For the text-containing cell, return its midpoint in (X, Y) coordinate format. 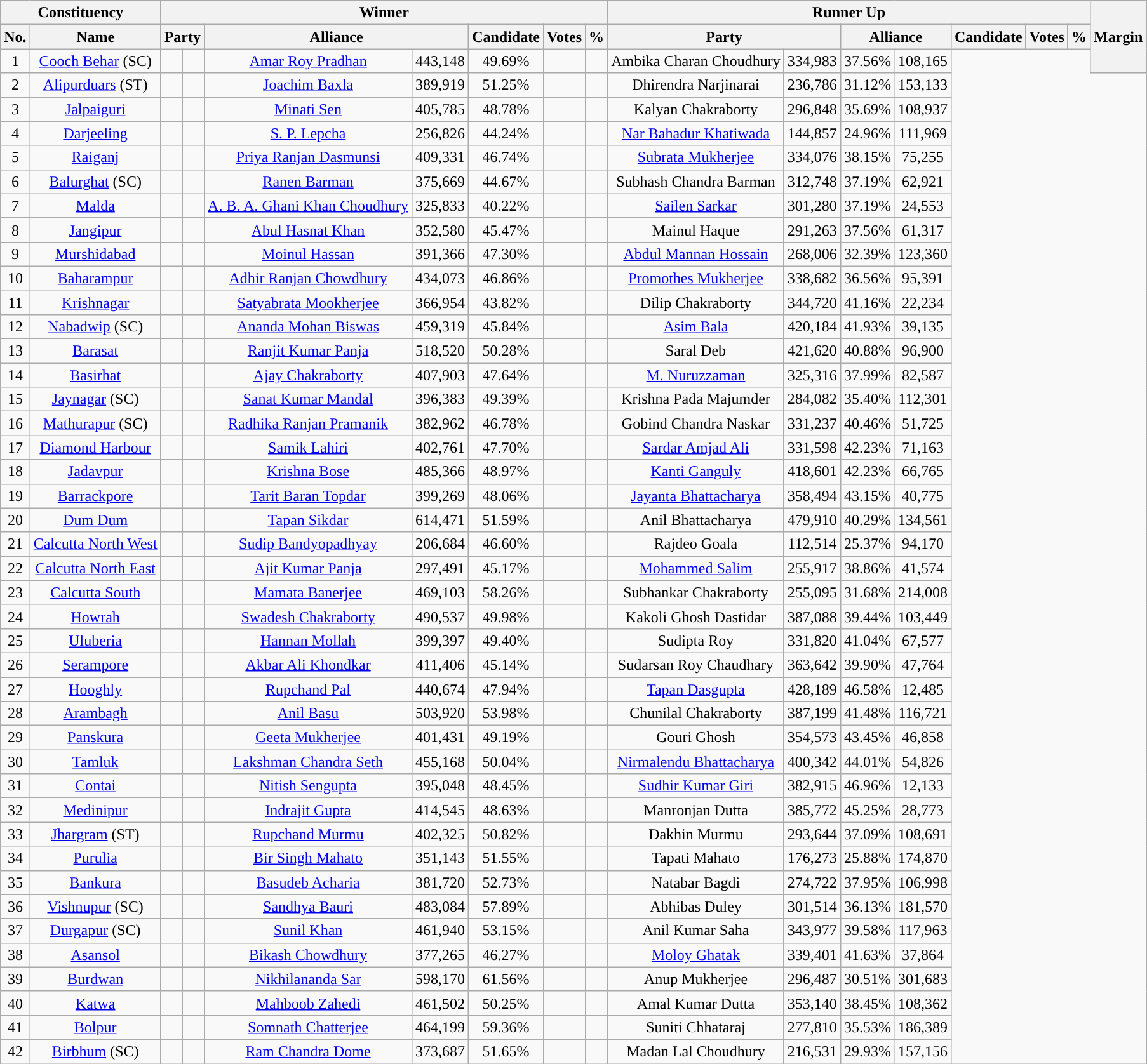
Asim Bala (696, 327)
27 (15, 689)
Calcutta North East (95, 568)
112,514 (812, 544)
S. P. Lepcha (309, 133)
Lakshman Chandra Seth (309, 762)
Medinipur (95, 810)
20 (15, 520)
382,915 (812, 786)
62,921 (922, 182)
40,775 (922, 496)
411,406 (441, 665)
344,720 (812, 303)
Abul Hasnat Khan (309, 230)
Ranjit Kumar Panja (309, 351)
Mahboob Zahedi (309, 1003)
402,761 (441, 448)
47.30% (506, 254)
Kakoli Ghosh Dastidar (696, 616)
Margin (1118, 37)
34 (15, 858)
420,184 (812, 327)
71,163 (922, 448)
461,502 (441, 1003)
343,977 (812, 931)
37.95% (868, 882)
Geeta Mukherjee (309, 738)
38.86% (868, 568)
M. Nuruzzaman (696, 375)
Ajay Chakraborty (309, 375)
45.17% (506, 568)
12,485 (922, 689)
Asansol (95, 955)
Malda (95, 206)
Swadesh Chakraborty (309, 616)
111,969 (922, 133)
10 (15, 278)
174,870 (922, 858)
3 (15, 109)
375,669 (441, 182)
25.88% (868, 858)
Bolpur (95, 1027)
Somnath Chatterjee (309, 1027)
41.16% (868, 303)
Anup Mukherjee (696, 979)
Satyabrata Mookherjee (309, 303)
28,773 (922, 810)
49.69% (506, 61)
Rupchand Murmu (309, 834)
35.69% (868, 109)
352,580 (441, 230)
459,319 (441, 327)
Winner (384, 13)
50.82% (506, 834)
Jadavpur (95, 472)
455,168 (441, 762)
7 (15, 206)
409,331 (441, 157)
Raiganj (95, 157)
Barasat (95, 351)
46.96% (868, 786)
157,156 (922, 1051)
No. (15, 37)
Rajdeo Goala (696, 544)
Tapati Mahato (696, 858)
Baharampur (95, 278)
Radhika Ranjan Pramanik (309, 423)
50.25% (506, 1003)
16 (15, 423)
Promothes Mukherjee (696, 278)
518,520 (441, 351)
Dilip Chakraborty (696, 303)
Sudipta Roy (696, 641)
50.28% (506, 351)
9 (15, 254)
Abhibas Duley (696, 907)
82,587 (922, 375)
38.45% (868, 1003)
469,103 (441, 592)
Anil Bhattacharya (696, 520)
331,598 (812, 448)
Sardar Amjad Ali (696, 448)
Jangipur (95, 230)
44.01% (868, 762)
Amar Roy Pradhan (309, 61)
39.44% (868, 616)
26 (15, 665)
53.98% (506, 714)
31 (15, 786)
46.74% (506, 157)
Subhash Chandra Barman (696, 182)
Howrah (95, 616)
67,577 (922, 641)
Adhir Ranjan Chowdhury (309, 278)
58.26% (506, 592)
39.90% (868, 665)
414,545 (441, 810)
256,826 (441, 133)
134,561 (922, 520)
Bikash Chowdhury (309, 955)
25.37% (868, 544)
Krishnagar (95, 303)
186,389 (922, 1027)
43.15% (868, 496)
44.67% (506, 182)
598,170 (441, 979)
407,903 (441, 375)
206,684 (441, 544)
214,008 (922, 592)
42 (15, 1051)
Purulia (95, 858)
17 (15, 448)
5 (15, 157)
29 (15, 738)
41 (15, 1027)
Suniti Chhataraj (696, 1027)
48.97% (506, 472)
363,642 (812, 665)
31.12% (868, 85)
51,725 (922, 423)
400,342 (812, 762)
43.82% (506, 303)
61.56% (506, 979)
25 (15, 641)
Madan Lal Choudhury (696, 1051)
1 (15, 61)
37.09% (868, 834)
395,048 (441, 786)
Subhankar Chakraborty (696, 592)
338,682 (812, 278)
Basirhat (95, 375)
399,269 (441, 496)
116,721 (922, 714)
43.45% (868, 738)
Mainul Haque (696, 230)
2 (15, 85)
428,189 (812, 689)
418,601 (812, 472)
Vishnupur (SC) (95, 907)
24 (15, 616)
15 (15, 399)
277,810 (812, 1027)
32.39% (868, 254)
46.60% (506, 544)
301,514 (812, 907)
46.27% (506, 955)
47.94% (506, 689)
255,095 (812, 592)
22 (15, 568)
Jhargram (ST) (95, 834)
51.25% (506, 85)
354,573 (812, 738)
40.22% (506, 206)
Natabar Bagdi (696, 882)
Sudhir Kumar Giri (696, 786)
19 (15, 496)
49.19% (506, 738)
Basudeb Acharia (309, 882)
A. B. A. Ghani Khan Choudhury (309, 206)
387,088 (812, 616)
41.04% (868, 641)
Barrackpore (95, 496)
Katwa (95, 1003)
Sudip Bandyopadhyay (309, 544)
49.40% (506, 641)
33 (15, 834)
12 (15, 327)
6 (15, 182)
296,487 (812, 979)
Dum Dum (95, 520)
Bankura (95, 882)
123,360 (922, 254)
382,962 (441, 423)
Contai (95, 786)
181,570 (922, 907)
45.84% (506, 327)
11 (15, 303)
47,764 (922, 665)
Chunilal Chakraborty (696, 714)
Alipurduars (ST) (95, 85)
61,317 (922, 230)
Diamond Harbour (95, 448)
Cooch Behar (SC) (95, 61)
39,135 (922, 327)
37.99% (868, 375)
331,237 (812, 423)
Sailen Sarkar (696, 206)
301,280 (812, 206)
Arambagh (95, 714)
117,963 (922, 931)
45.14% (506, 665)
Ambika Charan Choudhury (696, 61)
36.13% (868, 907)
401,431 (441, 738)
108,691 (922, 834)
291,263 (812, 230)
Tapan Dasgupta (696, 689)
Serampore (95, 665)
Gouri Ghosh (696, 738)
Mamata Banerjee (309, 592)
41.93% (868, 327)
Sunil Khan (309, 931)
153,133 (922, 85)
47.70% (506, 448)
Hannan Mollah (309, 641)
Calcutta North West (95, 544)
53.15% (506, 931)
Constituency (81, 13)
389,919 (441, 85)
41,574 (922, 568)
4 (15, 133)
366,954 (441, 303)
Tarit Baran Topdar (309, 496)
216,531 (812, 1051)
108,362 (922, 1003)
24.96% (868, 133)
28 (15, 714)
373,687 (441, 1051)
Mathurapur (SC) (95, 423)
38 (15, 955)
36 (15, 907)
13 (15, 351)
485,366 (441, 472)
331,820 (812, 641)
443,148 (441, 61)
Tamluk (95, 762)
51.65% (506, 1051)
Uluberia (95, 641)
Gobind Chandra Naskar (696, 423)
255,917 (812, 568)
Nabadwip (SC) (95, 327)
37 (15, 931)
Sanat Kumar Mandal (309, 399)
284,082 (812, 399)
479,910 (812, 520)
391,366 (441, 254)
35.40% (868, 399)
39.58% (868, 931)
51.55% (506, 858)
Sandhya Bauri (309, 907)
396,383 (441, 399)
40.46% (868, 423)
35.53% (868, 1027)
503,920 (441, 714)
Bir Singh Mahato (309, 858)
334,076 (812, 157)
46.86% (506, 278)
Sudarsan Roy Chaudhary (696, 665)
49.98% (506, 616)
103,449 (922, 616)
614,471 (441, 520)
50.04% (506, 762)
Joachim Baxla (309, 85)
39 (15, 979)
22,234 (922, 303)
8 (15, 230)
421,620 (812, 351)
112,301 (922, 399)
Indrajit Gupta (309, 810)
36.56% (868, 278)
Rupchand Pal (309, 689)
385,772 (812, 810)
45.25% (868, 810)
30.51% (868, 979)
405,785 (441, 109)
46.58% (868, 689)
Ram Chandra Dome (309, 1051)
Birbhum (SC) (95, 1051)
461,940 (441, 931)
Nirmalendu Bhattacharya (696, 762)
35 (15, 882)
21 (15, 544)
41.63% (868, 955)
Ananda Mohan Biswas (309, 327)
358,494 (812, 496)
46,858 (922, 738)
Nikhilananda Sar (309, 979)
66,765 (922, 472)
96,900 (922, 351)
41.48% (868, 714)
48.45% (506, 786)
Priya Ranjan Dasmunsi (309, 157)
40 (15, 1003)
Anil Basu (309, 714)
48.06% (506, 496)
Panskura (95, 738)
351,143 (441, 858)
Moloy Ghatak (696, 955)
144,857 (812, 133)
Durgapur (SC) (95, 931)
29.93% (868, 1051)
23 (15, 592)
Anil Kumar Saha (696, 931)
Subrata Mukherjee (696, 157)
Dhirendra Narjinarai (696, 85)
49.39% (506, 399)
47.64% (506, 375)
Kalyan Chakraborty (696, 109)
490,537 (441, 616)
Jalpaiguri (95, 109)
Burdwan (95, 979)
325,316 (812, 375)
377,265 (441, 955)
301,683 (922, 979)
464,199 (441, 1027)
Krishna Bose (309, 472)
387,199 (812, 714)
37,864 (922, 955)
32 (15, 810)
296,848 (812, 109)
Runner Up (849, 13)
30 (15, 762)
52.73% (506, 882)
59.36% (506, 1027)
Balurghat (SC) (95, 182)
293,644 (812, 834)
18 (15, 472)
57.89% (506, 907)
45.47% (506, 230)
94,170 (922, 544)
Mohammed Salim (696, 568)
Jayanta Bhattacharya (696, 496)
268,006 (812, 254)
236,786 (812, 85)
31.68% (868, 592)
353,140 (812, 1003)
Nitish Sengupta (309, 786)
Hooghly (95, 689)
274,722 (812, 882)
54,826 (922, 762)
38.15% (868, 157)
Samik Lahiri (309, 448)
483,084 (441, 907)
Kanti Ganguly (696, 472)
46.78% (506, 423)
434,073 (441, 278)
40.29% (868, 520)
75,255 (922, 157)
24,553 (922, 206)
Calcutta South (95, 592)
Murshidabad (95, 254)
Ajit Kumar Panja (309, 568)
48.63% (506, 810)
402,325 (441, 834)
339,401 (812, 955)
Name (95, 37)
44.24% (506, 133)
Dakhin Murmu (696, 834)
297,491 (441, 568)
Moinul Hassan (309, 254)
40.88% (868, 351)
Darjeeling (95, 133)
12,133 (922, 786)
108,937 (922, 109)
106,998 (922, 882)
Manronjan Dutta (696, 810)
Abdul Mannan Hossain (696, 254)
108,165 (922, 61)
Krishna Pada Majumder (696, 399)
334,983 (812, 61)
Tapan Sikdar (309, 520)
Minati Sen (309, 109)
51.59% (506, 520)
325,833 (441, 206)
Saral Deb (696, 351)
Nar Bahadur Khatiwada (696, 133)
440,674 (441, 689)
176,273 (812, 858)
312,748 (812, 182)
14 (15, 375)
Jaynagar (SC) (95, 399)
Ranen Barman (309, 182)
381,720 (441, 882)
48.78% (506, 109)
399,397 (441, 641)
95,391 (922, 278)
Amal Kumar Dutta (696, 1003)
Akbar Ali Khondkar (309, 665)
